Extract the (X, Y) coordinate from the center of the cell holding the provided text.  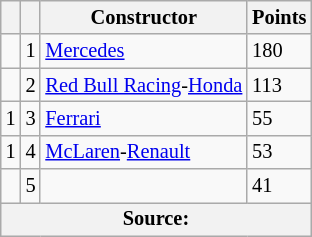
41 (279, 186)
5 (31, 186)
Mercedes (144, 51)
53 (279, 152)
3 (31, 118)
Red Bull Racing-Honda (144, 85)
Constructor (144, 17)
2 (31, 85)
113 (279, 85)
Source: (156, 219)
4 (31, 152)
55 (279, 118)
Ferrari (144, 118)
180 (279, 51)
McLaren-Renault (144, 152)
Points (279, 17)
